Scan for the cell matching the given text and deliver its (x, y) coordinate at center. 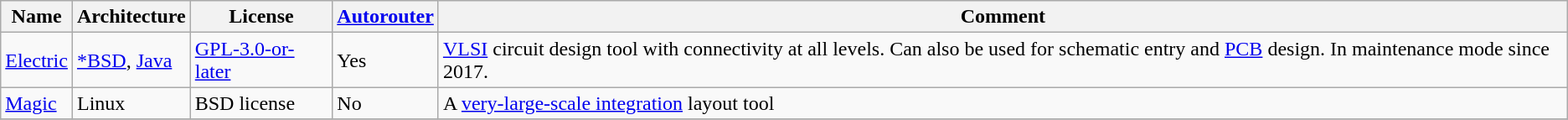
BSD license (261, 103)
A very-large-scale integration layout tool (1003, 103)
VLSI circuit design tool with connectivity at all levels. Can also be used for schematic entry and PCB design. In maintenance mode since 2017. (1003, 60)
Linux (131, 103)
No (385, 103)
*BSD, Java (131, 60)
Comment (1003, 17)
Autorouter (385, 17)
Electric (37, 60)
Architecture (131, 17)
Name (37, 17)
GPL-3.0-or-later (261, 60)
License (261, 17)
Yes (385, 60)
Magic (37, 103)
